Find where the given text appears and provide that cell's center as (X, Y) coordinate. 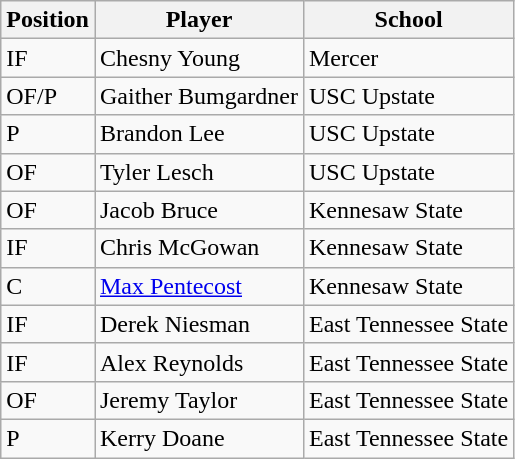
Chesny Young (198, 58)
Derek Niesman (198, 324)
Kerry Doane (198, 438)
Brandon Lee (198, 134)
School (408, 20)
C (48, 286)
Max Pentecost (198, 286)
Mercer (408, 58)
Jeremy Taylor (198, 400)
Alex Reynolds (198, 362)
Player (198, 20)
Gaither Bumgardner (198, 96)
Jacob Bruce (198, 210)
Position (48, 20)
Tyler Lesch (198, 172)
OF/P (48, 96)
Chris McGowan (198, 248)
